Scan for the cell matching the given text and deliver its [x, y] coordinate at center. 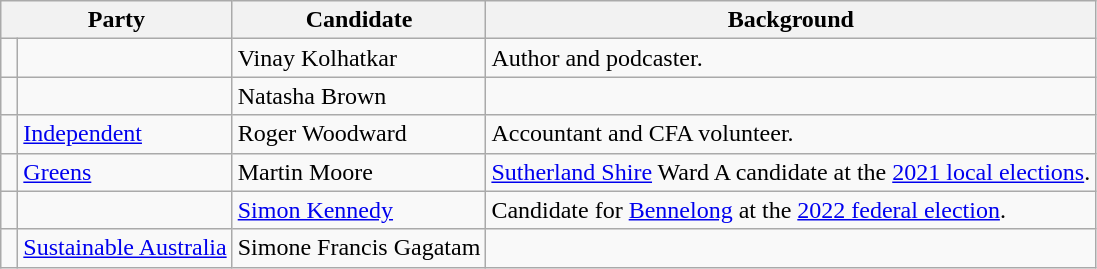
Candidate for Bennelong at the 2022 federal election. [791, 210]
Greens [125, 172]
Candidate [359, 20]
Sutherland Shire Ward A candidate at the 2021 local elections. [791, 172]
Party [116, 20]
Author and podcaster. [791, 58]
Accountant and CFA volunteer. [791, 134]
Simon Kennedy [359, 210]
Roger Woodward [359, 134]
Background [791, 20]
Vinay Kolhatkar [359, 58]
Simone Francis Gagatam [359, 248]
Independent [125, 134]
Martin Moore [359, 172]
Sustainable Australia [125, 248]
Natasha Brown [359, 96]
